Pinpoint the cell where the given text exists, returning its (X, Y) midpoint coordinate. 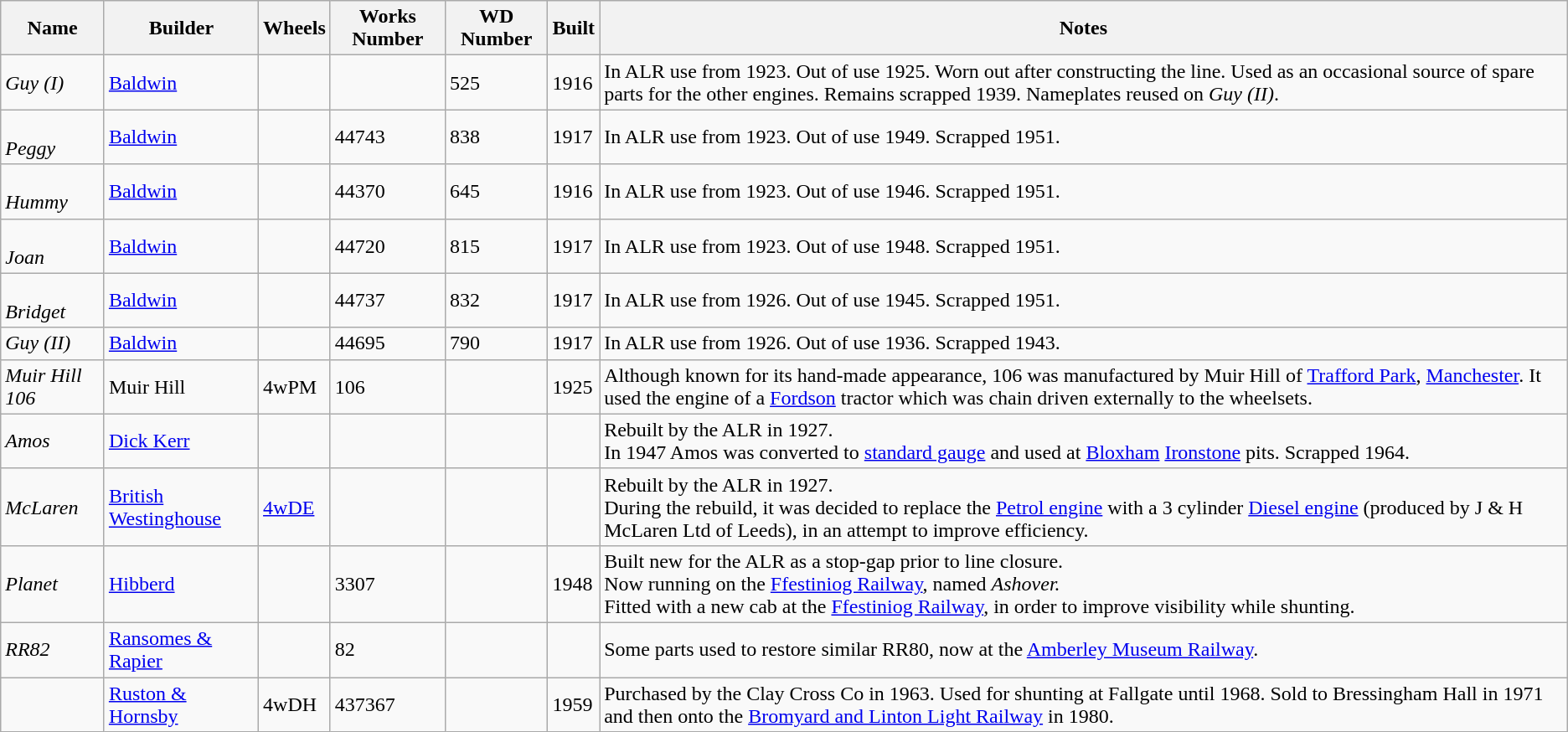
Works Number (387, 28)
British Westinghouse (181, 507)
1959 (574, 704)
4wDH (295, 704)
McLaren (53, 507)
4wDE (295, 507)
44737 (387, 300)
Hummy (53, 191)
1948 (574, 584)
1925 (574, 387)
106 (387, 387)
Name (53, 28)
832 (496, 300)
In ALR use from 1923. Out of use 1949. Scrapped 1951. (1084, 137)
Muir Hill (181, 387)
Muir Hill 106 (53, 387)
44743 (387, 137)
Builder (181, 28)
Guy (I) (53, 82)
525 (496, 82)
Joan (53, 246)
In ALR use from 1923. Out of use 1948. Scrapped 1951. (1084, 246)
44720 (387, 246)
Bridget (53, 300)
Amos (53, 441)
WD Number (496, 28)
Wheels (295, 28)
Planet (53, 584)
790 (496, 343)
Ruston & Hornsby (181, 704)
645 (496, 191)
Rebuilt by the ALR in 1927.In 1947 Amos was converted to standard gauge and used at Bloxham Ironstone pits. Scrapped 1964. (1084, 441)
44370 (387, 191)
Guy (II) (53, 343)
437367 (387, 704)
4wPM (295, 387)
838 (496, 137)
In ALR use from 1923. Out of use 1946. Scrapped 1951. (1084, 191)
Peggy (53, 137)
3307 (387, 584)
44695 (387, 343)
Built (574, 28)
Ransomes & Rapier (181, 650)
Notes (1084, 28)
815 (496, 246)
Hibberd (181, 584)
Dick Kerr (181, 441)
RR82 (53, 650)
Some parts used to restore similar RR80, now at the Amberley Museum Railway. (1084, 650)
In ALR use from 1926. Out of use 1936. Scrapped 1943. (1084, 343)
In ALR use from 1926. Out of use 1945. Scrapped 1951. (1084, 300)
82 (387, 650)
